Capture the cell that displays the provided text and extract its (x, y) central coordinate. 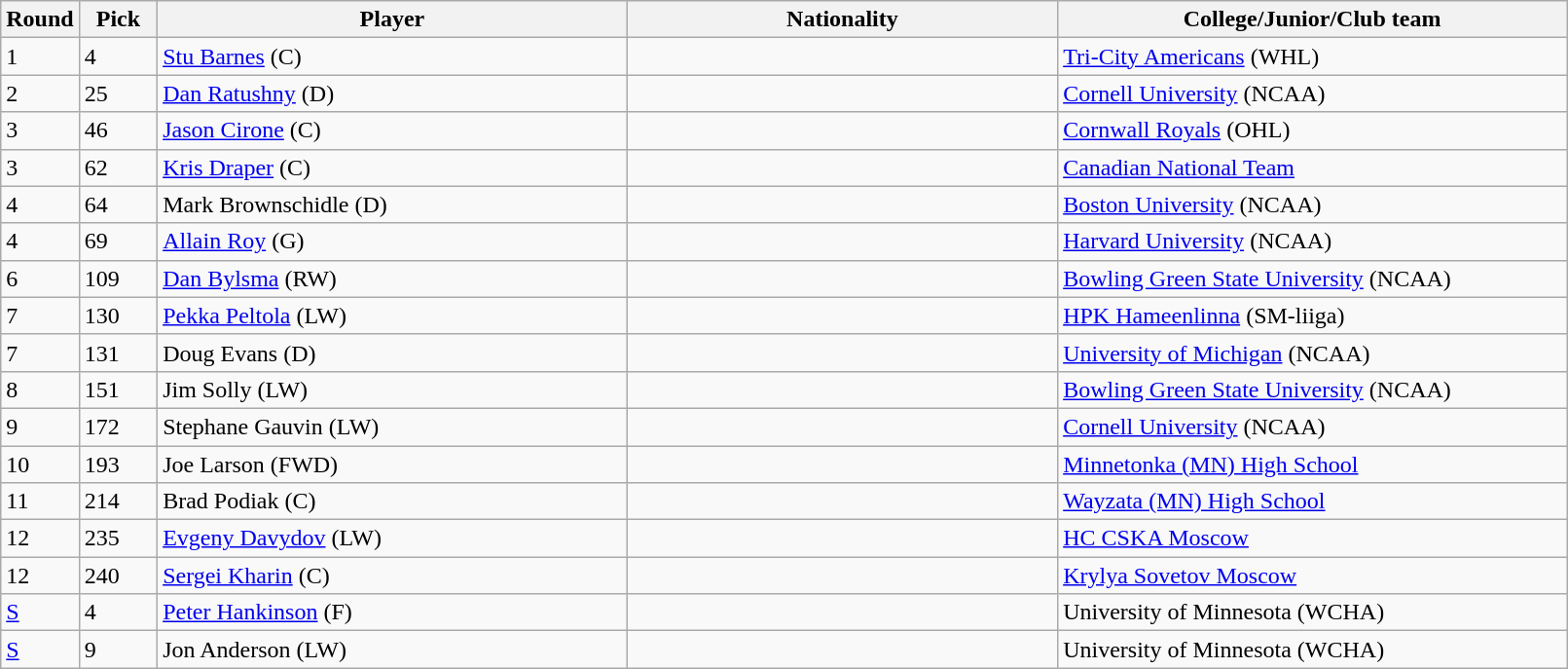
Dan Bylsma (RW) (393, 279)
Allain Roy (G) (393, 242)
Nationality (842, 19)
151 (118, 390)
1 (40, 56)
Tri-City Americans (WHL) (1312, 56)
Pick (118, 19)
HC CSKA Moscow (1312, 539)
Jason Cirone (C) (393, 130)
Dan Ratushny (D) (393, 93)
25 (118, 93)
235 (118, 539)
240 (118, 576)
Harvard University (NCAA) (1312, 242)
64 (118, 204)
Player (393, 19)
Kris Draper (C) (393, 167)
172 (118, 427)
193 (118, 465)
Stu Barnes (C) (393, 56)
69 (118, 242)
Evgeny Davydov (LW) (393, 539)
11 (40, 502)
Brad Podiak (C) (393, 502)
131 (118, 353)
214 (118, 502)
Cornwall Royals (OHL) (1312, 130)
46 (118, 130)
Boston University (NCAA) (1312, 204)
Minnetonka (MN) High School (1312, 465)
62 (118, 167)
10 (40, 465)
University of Michigan (NCAA) (1312, 353)
8 (40, 390)
6 (40, 279)
HPK Hameenlinna (SM-liiga) (1312, 316)
Wayzata (MN) High School (1312, 502)
130 (118, 316)
Joe Larson (FWD) (393, 465)
Jim Solly (LW) (393, 390)
Sergei Kharin (C) (393, 576)
2 (40, 93)
Mark Brownschidle (D) (393, 204)
Canadian National Team (1312, 167)
Pekka Peltola (LW) (393, 316)
Peter Hankinson (F) (393, 613)
Jon Anderson (LW) (393, 650)
Round (40, 19)
Doug Evans (D) (393, 353)
College/Junior/Club team (1312, 19)
Stephane Gauvin (LW) (393, 427)
Krylya Sovetov Moscow (1312, 576)
109 (118, 279)
